Find where the given text appears and provide that cell's center as [x, y] coordinate. 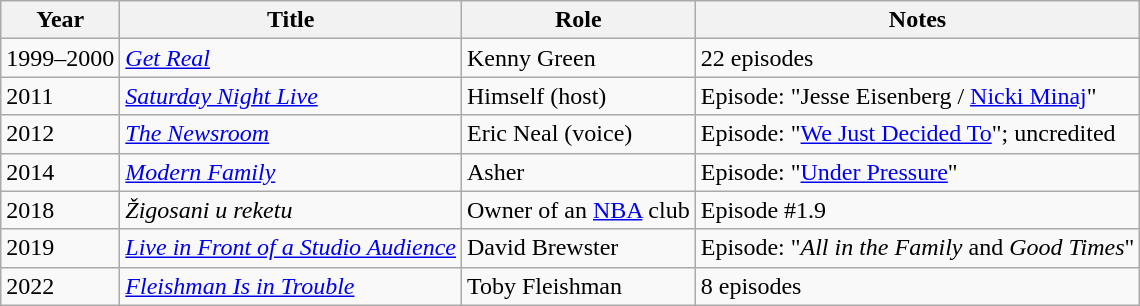
22 episodes [918, 58]
8 episodes [918, 286]
Saturday Night Live [291, 96]
Modern Family [291, 172]
David Brewster [579, 248]
Žigosani u reketu [291, 210]
Episode: "Under Pressure" [918, 172]
Toby Fleishman [579, 286]
Episode: "We Just Decided To"; uncredited [918, 134]
Episode: "All in the Family and Good Times" [918, 248]
2011 [60, 96]
Himself (host) [579, 96]
Year [60, 20]
Notes [918, 20]
Title [291, 20]
Episode #1.9 [918, 210]
1999–2000 [60, 58]
Episode: "Jesse Eisenberg / Nicki Minaj" [918, 96]
Get Real [291, 58]
2019 [60, 248]
Eric Neal (voice) [579, 134]
Live in Front of a Studio Audience [291, 248]
2012 [60, 134]
2014 [60, 172]
Asher [579, 172]
Owner of an NBA club [579, 210]
2022 [60, 286]
2018 [60, 210]
Kenny Green [579, 58]
The Newsroom [291, 134]
Fleishman Is in Trouble [291, 286]
Role [579, 20]
